Detect which cell encompasses the target text, then output its (X, Y) center coordinate. 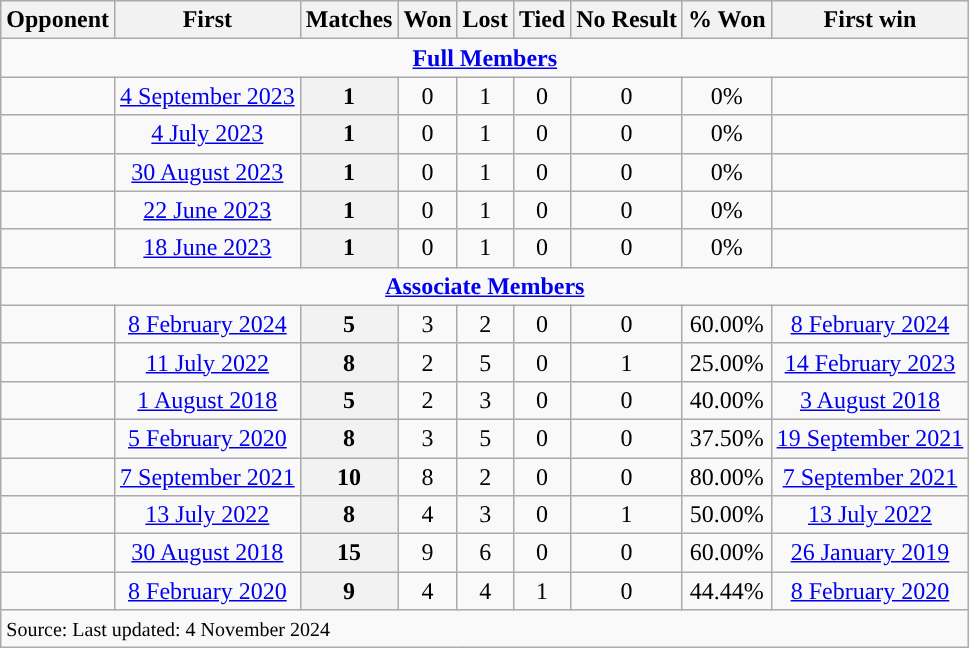
4 September 2023 (208, 96)
22 June 2023 (208, 210)
10 (349, 477)
Tied (542, 20)
% Won (726, 20)
Lost (485, 20)
14 February 2023 (870, 362)
80.00% (726, 477)
40.00% (726, 400)
Associate Members (485, 286)
15 (349, 553)
Matches (349, 20)
3 August 2018 (870, 400)
Source: Last updated: 4 November 2024 (485, 629)
44.44% (726, 591)
30 August 2018 (208, 553)
37.50% (726, 438)
18 June 2023 (208, 248)
1 August 2018 (208, 400)
Full Members (485, 58)
Won (428, 20)
19 September 2021 (870, 438)
25.00% (726, 362)
Opponent (58, 20)
First (208, 20)
26 January 2019 (870, 553)
11 July 2022 (208, 362)
No Result (627, 20)
50.00% (726, 515)
First win (870, 20)
6 (485, 553)
5 February 2020 (208, 438)
30 August 2023 (208, 172)
4 July 2023 (208, 134)
